Capture the cell that displays the provided text and extract its [x, y] central coordinate. 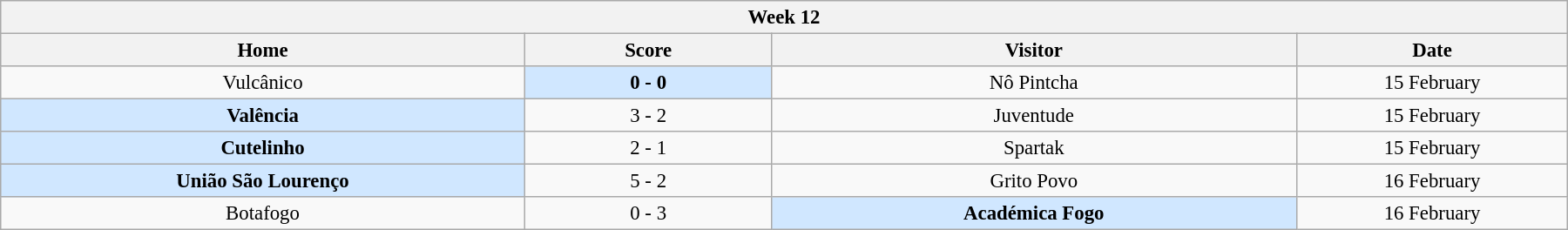
3 - 2 [648, 116]
Botafogo [263, 213]
Date [1432, 51]
Score [648, 51]
Home [263, 51]
Week 12 [784, 17]
Juventude [1033, 116]
Académica Fogo [1033, 213]
5 - 2 [648, 181]
Nô Pintcha [1033, 83]
Grito Povo [1033, 181]
2 - 1 [648, 148]
0 - 0 [648, 83]
0 - 3 [648, 213]
Spartak [1033, 148]
Valência [263, 116]
União São Lourenço [263, 181]
Cutelinho [263, 148]
Vulcânico [263, 83]
Visitor [1033, 51]
